Output the (x, y) coordinate of the center of the cell containing the given text.  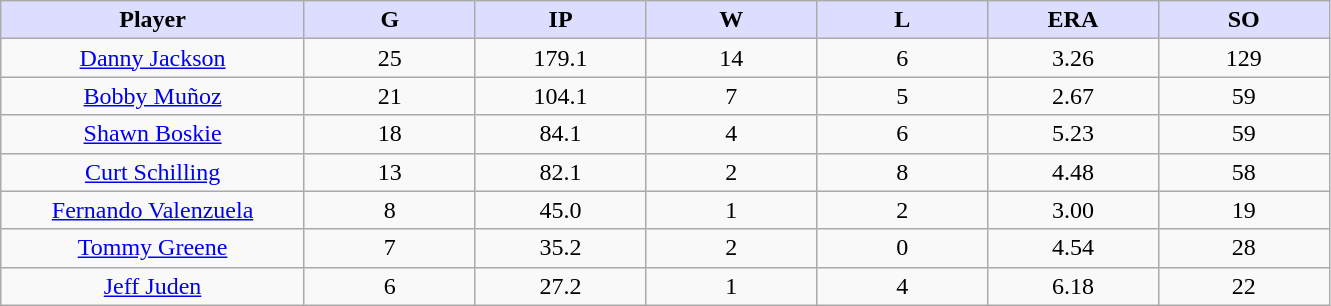
G (390, 20)
13 (390, 172)
3.00 (1074, 210)
5 (902, 96)
SO (1244, 20)
82.1 (560, 172)
27.2 (560, 286)
84.1 (560, 134)
L (902, 20)
0 (902, 248)
Jeff Juden (153, 286)
Fernando Valenzuela (153, 210)
Player (153, 20)
45.0 (560, 210)
18 (390, 134)
104.1 (560, 96)
3.26 (1074, 58)
4.54 (1074, 248)
Shawn Boskie (153, 134)
58 (1244, 172)
129 (1244, 58)
2.67 (1074, 96)
Tommy Greene (153, 248)
4.48 (1074, 172)
28 (1244, 248)
6.18 (1074, 286)
19 (1244, 210)
14 (732, 58)
IP (560, 20)
25 (390, 58)
22 (1244, 286)
Bobby Muñoz (153, 96)
ERA (1074, 20)
179.1 (560, 58)
5.23 (1074, 134)
21 (390, 96)
W (732, 20)
35.2 (560, 248)
Danny Jackson (153, 58)
Curt Schilling (153, 172)
